Determine the [X, Y] coordinate at the center of the cell enclosing the given text.  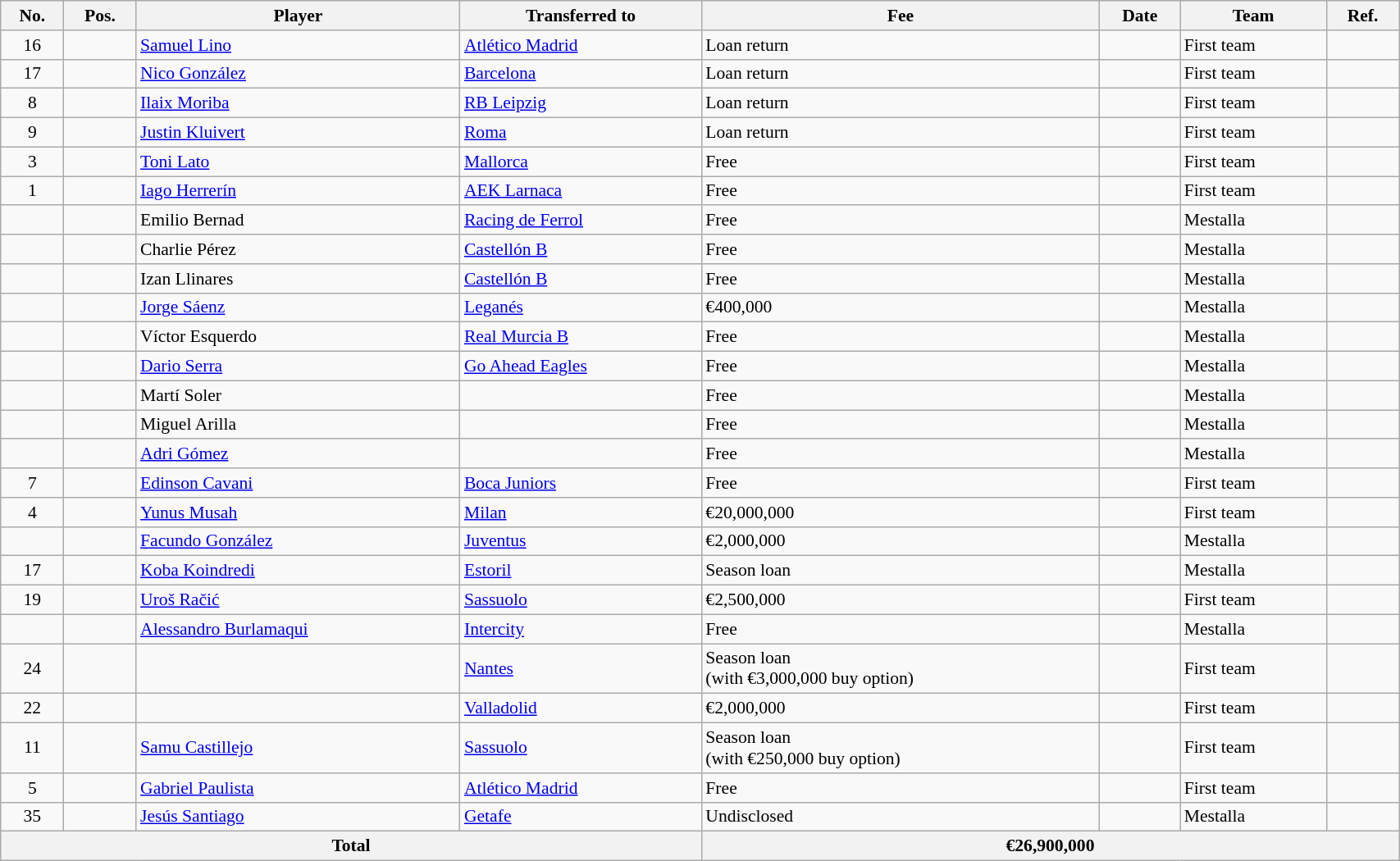
Jesús Santiago [299, 817]
Barcelona [581, 74]
Samuel Lino [299, 45]
Go Ahead Eagles [581, 367]
16 [33, 45]
Miguel Arilla [299, 425]
Undisclosed [901, 817]
Leganés [581, 307]
Jorge Sáenz [299, 307]
Season loan (with €3,000,000 buy option) [901, 669]
Dario Serra [299, 367]
Koba Koindredi [299, 571]
Mallorca [581, 162]
Estoril [581, 571]
19 [33, 600]
Samu Castillejo [299, 748]
Toni Lato [299, 162]
Boca Juniors [581, 483]
RB Leipzig [581, 103]
35 [33, 817]
Nantes [581, 669]
Date [1140, 16]
Team [1253, 16]
€2,500,000 [901, 600]
Season loan (with €250,000 buy option) [901, 748]
Fee [901, 16]
8 [33, 103]
9 [33, 133]
5 [33, 788]
24 [33, 669]
Martí Soler [299, 395]
Gabriel Paulista [299, 788]
Juventus [581, 541]
22 [33, 708]
Edinson Cavani [299, 483]
4 [33, 512]
Emilio Bernad [299, 221]
Iago Herrerín [299, 191]
Nico González [299, 74]
Valladolid [581, 708]
1 [33, 191]
7 [33, 483]
Pos. [100, 16]
Real Murcia B [581, 337]
11 [33, 748]
Izan Llinares [299, 279]
€20,000,000 [901, 512]
Total [351, 846]
Víctor Esquerdo [299, 337]
Season loan [901, 571]
€400,000 [901, 307]
No. [33, 16]
3 [33, 162]
AEK Larnaca [581, 191]
Charlie Pérez [299, 249]
€26,900,000 [1050, 846]
Yunus Musah [299, 512]
Alessandro Burlamaqui [299, 629]
Facundo González [299, 541]
Ilaix Moriba [299, 103]
Milan [581, 512]
Uroš Račić [299, 600]
Justin Kluivert [299, 133]
Ref. [1362, 16]
Intercity [581, 629]
Getafe [581, 817]
Roma [581, 133]
Transferred to [581, 16]
Racing de Ferrol [581, 221]
Player [299, 16]
Adri Gómez [299, 454]
